Return (X, Y) of the center of cell containing provided text 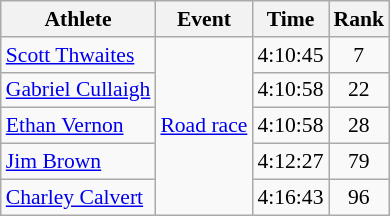
Charley Calvert (78, 197)
4:16:43 (290, 197)
Athlete (78, 19)
Time (290, 19)
Ethan Vernon (78, 126)
22 (358, 90)
Road race (204, 126)
Rank (358, 19)
96 (358, 197)
4:10:45 (290, 55)
Jim Brown (78, 162)
4:12:27 (290, 162)
7 (358, 55)
79 (358, 162)
Gabriel Cullaigh (78, 90)
Scott Thwaites (78, 55)
Event (204, 19)
28 (358, 126)
